Find where the given text appears and provide that cell's center as [x, y] coordinate. 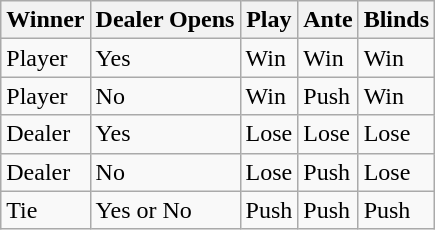
Winner [46, 20]
Blinds [396, 20]
Dealer Opens [165, 20]
Play [269, 20]
Tie [46, 210]
Yes or No [165, 210]
Ante [328, 20]
